Locate the cell with the specified text and output its (X, Y) center coordinate. 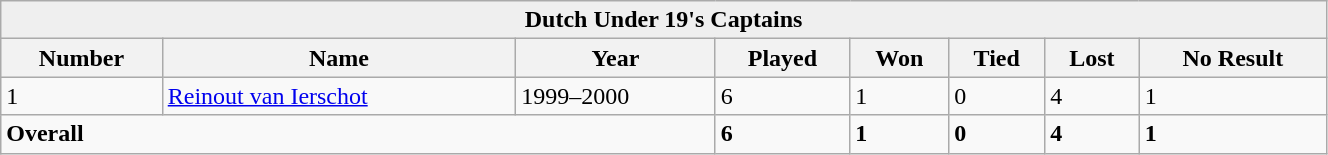
Overall (358, 134)
Name (338, 58)
1999–2000 (616, 96)
Year (616, 58)
No Result (1232, 58)
Tied (997, 58)
Lost (1092, 58)
Number (82, 58)
Reinout van Ierschot (338, 96)
Won (900, 58)
Dutch Under 19's Captains (664, 20)
Played (782, 58)
